Extract the (X, Y) coordinate from the center of the cell holding the provided text.  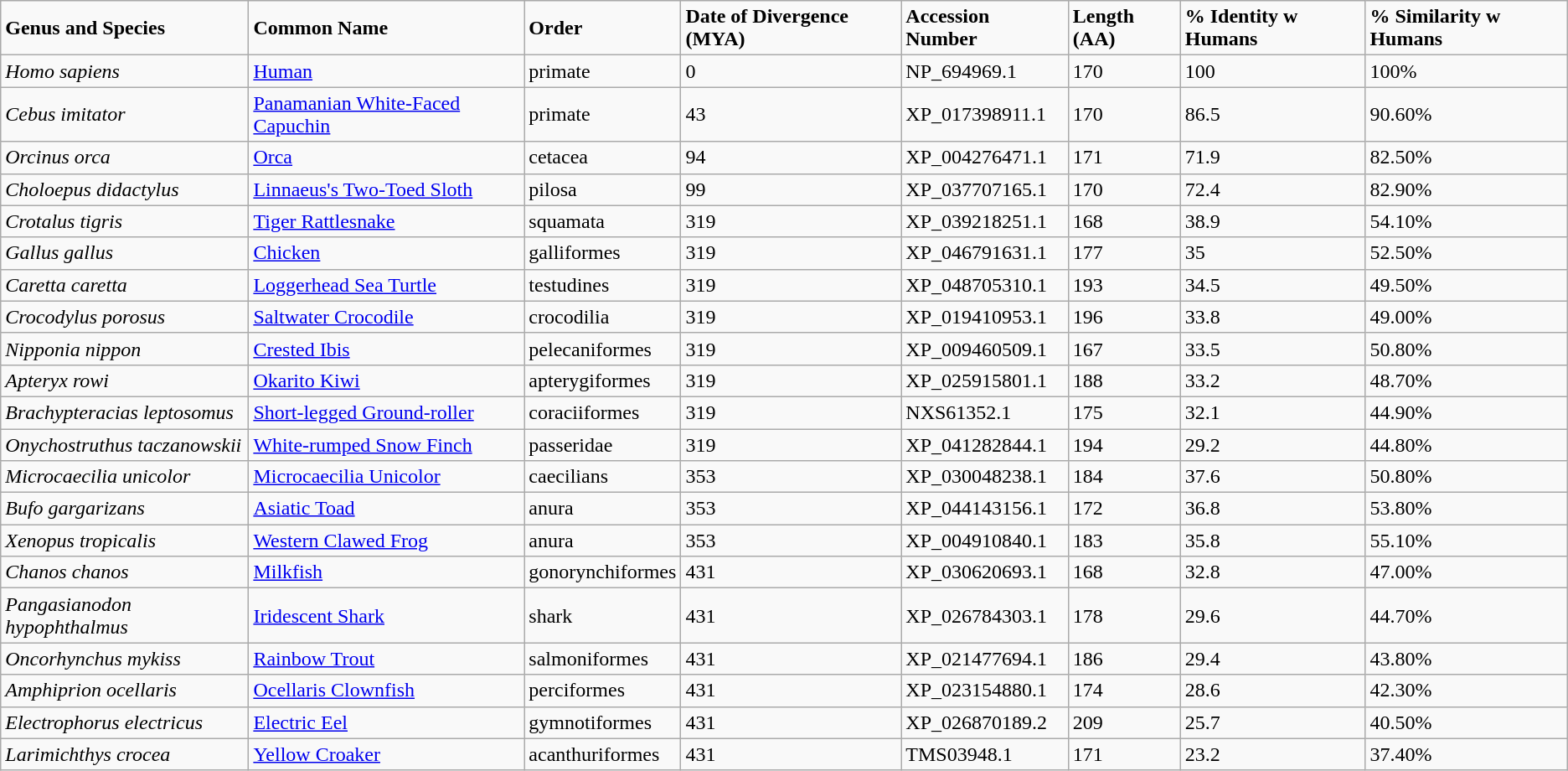
Pangasianodon hypophthalmus (125, 615)
32.1 (1273, 412)
35 (1273, 253)
90.60% (1466, 114)
Linnaeus's Two-Toed Sloth (387, 189)
Date of Divergence (MYA) (791, 28)
72.4 (1273, 189)
186 (1124, 659)
Loggerhead Sea Turtle (387, 285)
salmoniformes (603, 659)
XP_039218251.1 (985, 221)
33.8 (1273, 317)
pilosa (603, 189)
Crotalus tigris (125, 221)
Caretta caretta (125, 285)
Okarito Kiwi (387, 380)
Order (603, 28)
184 (1124, 477)
44.70% (1466, 615)
XP_017398911.1 (985, 114)
squamata (603, 221)
Crocodylus porosus (125, 317)
acanthuriformes (603, 754)
NXS61352.1 (985, 412)
Nipponia nippon (125, 349)
XP_004910840.1 (985, 541)
XP_041282844.1 (985, 445)
XP_009460509.1 (985, 349)
0 (791, 71)
Asiatic Toad (387, 509)
43.80% (1466, 659)
testudines (603, 285)
Saltwater Crocodile (387, 317)
XP_019410953.1 (985, 317)
23.2 (1273, 754)
crocodilia (603, 317)
25.7 (1273, 722)
196 (1124, 317)
% Similarity w Humans (1466, 28)
177 (1124, 253)
43 (791, 114)
49.50% (1466, 285)
Xenopus tropicalis (125, 541)
Larimichthys crocea (125, 754)
Panamanian White-Faced Capuchin (387, 114)
48.70% (1466, 380)
XP_046791631.1 (985, 253)
Accession Number (985, 28)
100 (1273, 71)
Orcinus orca (125, 158)
White-rumped Snow Finch (387, 445)
42.30% (1466, 691)
188 (1124, 380)
29.6 (1273, 615)
53.80% (1466, 509)
TMS03948.1 (985, 754)
apterygiformes (603, 380)
Microcaecilia unicolor (125, 477)
Oncorhynchus mykiss (125, 659)
40.50% (1466, 722)
47.00% (1466, 572)
Short-legged Ground-roller (387, 412)
Amphiprion ocellaris (125, 691)
100% (1466, 71)
178 (1124, 615)
pelecaniformes (603, 349)
Western Clawed Frog (387, 541)
35.8 (1273, 541)
Tiger Rattlesnake (387, 221)
Electrophorus electricus (125, 722)
32.8 (1273, 572)
99 (791, 189)
Ocellaris Clownfish (387, 691)
38.9 (1273, 221)
33.2 (1273, 380)
Cebus imitator (125, 114)
XP_030620693.1 (985, 572)
183 (1124, 541)
Human (387, 71)
Length (AA) (1124, 28)
XP_026870189.2 (985, 722)
Milkfish (387, 572)
82.50% (1466, 158)
37.6 (1273, 477)
44.80% (1466, 445)
XP_021477694.1 (985, 659)
Chicken (387, 253)
194 (1124, 445)
caecilians (603, 477)
Bufo gargarizans (125, 509)
Crested Ibis (387, 349)
55.10% (1466, 541)
82.90% (1466, 189)
28.6 (1273, 691)
Electric Eel (387, 722)
33.5 (1273, 349)
193 (1124, 285)
172 (1124, 509)
Chanos chanos (125, 572)
coraciiformes (603, 412)
% Identity w Humans (1273, 28)
29.2 (1273, 445)
XP_037707165.1 (985, 189)
Apteryx rowi (125, 380)
54.10% (1466, 221)
Homo sapiens (125, 71)
71.9 (1273, 158)
XP_004276471.1 (985, 158)
175 (1124, 412)
XP_026784303.1 (985, 615)
Onychostruthus taczanowskii (125, 445)
Choloepus didactylus (125, 189)
34.5 (1273, 285)
gonorynchiformes (603, 572)
NP_694969.1 (985, 71)
XP_030048238.1 (985, 477)
galliformes (603, 253)
36.8 (1273, 509)
XP_025915801.1 (985, 380)
37.40% (1466, 754)
Microcaecilia Unicolor (387, 477)
174 (1124, 691)
perciformes (603, 691)
passeridae (603, 445)
49.00% (1466, 317)
Gallus gallus (125, 253)
Yellow Croaker (387, 754)
52.50% (1466, 253)
Orca (387, 158)
XP_044143156.1 (985, 509)
Genus and Species (125, 28)
shark (603, 615)
Brachypteracias leptosomus (125, 412)
Common Name (387, 28)
XP_048705310.1 (985, 285)
94 (791, 158)
Iridescent Shark (387, 615)
Rainbow Trout (387, 659)
167 (1124, 349)
gymnotiformes (603, 722)
44.90% (1466, 412)
86.5 (1273, 114)
cetacea (603, 158)
29.4 (1273, 659)
209 (1124, 722)
XP_023154880.1 (985, 691)
